Capture the cell that displays the provided text and extract its (x, y) central coordinate. 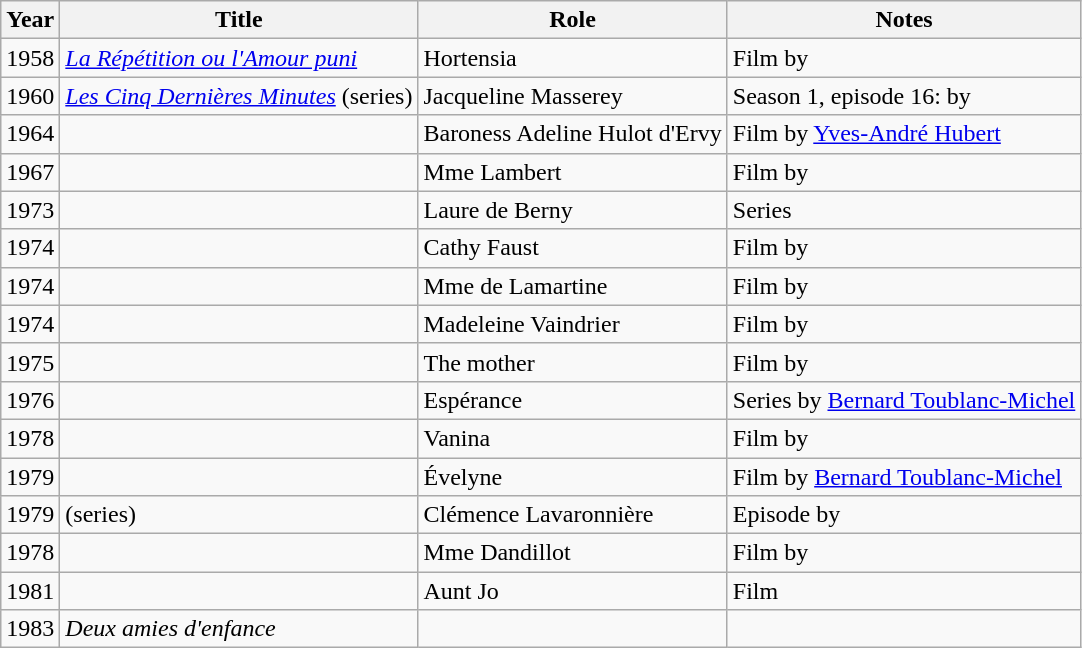
Vanina (572, 438)
Mme de Lamartine (572, 286)
1960 (30, 96)
1981 (30, 591)
Deux amies d'enfance (239, 629)
1958 (30, 58)
The mother (572, 362)
Baroness Adeline Hulot d'Ervy (572, 134)
Évelyne (572, 477)
Mme Dandillot (572, 553)
Les Cinq Dernières Minutes (series) (239, 96)
1967 (30, 172)
Season 1, episode 16: by (904, 96)
Laure de Berny (572, 210)
Notes (904, 20)
Clémence Lavaronnière (572, 515)
Film by Bernard Toublanc-Michel (904, 477)
Mme Lambert (572, 172)
1975 (30, 362)
La Répétition ou l'Amour puni (239, 58)
Madeleine Vaindrier (572, 324)
Hortensia (572, 58)
1973 (30, 210)
Title (239, 20)
Episode by (904, 515)
Espérance (572, 400)
1976 (30, 400)
Aunt Jo (572, 591)
Year (30, 20)
Role (572, 20)
Series by Bernard Toublanc-Michel (904, 400)
Cathy Faust (572, 248)
Jacqueline Masserey (572, 96)
1983 (30, 629)
1964 (30, 134)
Series (904, 210)
Film by Yves-André Hubert (904, 134)
Film (904, 591)
(series) (239, 515)
